Find where the given text appears and provide that cell's center as (X, Y) coordinate. 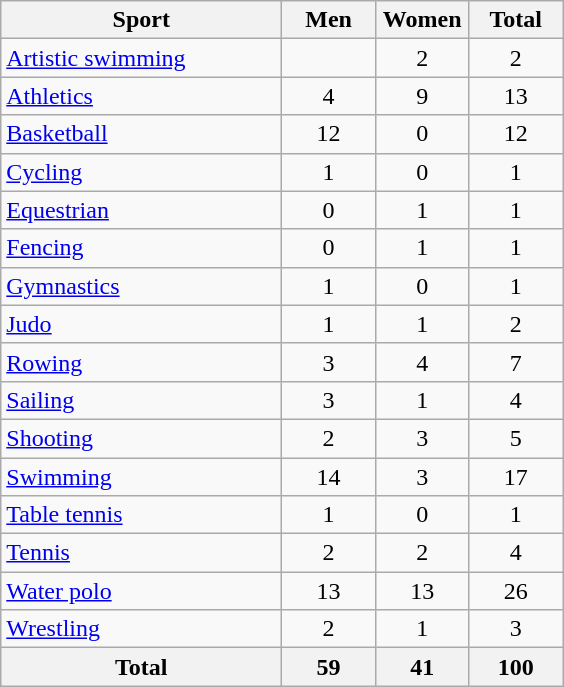
Sport (142, 20)
Sailing (142, 400)
Water polo (142, 591)
Gymnastics (142, 286)
Rowing (142, 362)
Judo (142, 324)
41 (422, 667)
59 (329, 667)
Table tennis (142, 515)
Athletics (142, 96)
100 (516, 667)
Fencing (142, 248)
Basketball (142, 134)
Equestrian (142, 210)
9 (422, 96)
Swimming (142, 477)
Tennis (142, 553)
26 (516, 591)
Cycling (142, 172)
Men (329, 20)
Women (422, 20)
7 (516, 362)
Wrestling (142, 629)
Artistic swimming (142, 58)
17 (516, 477)
Shooting (142, 438)
5 (516, 438)
14 (329, 477)
